Search for the cell housing the specified text and yield its (X, Y) center coordinate. 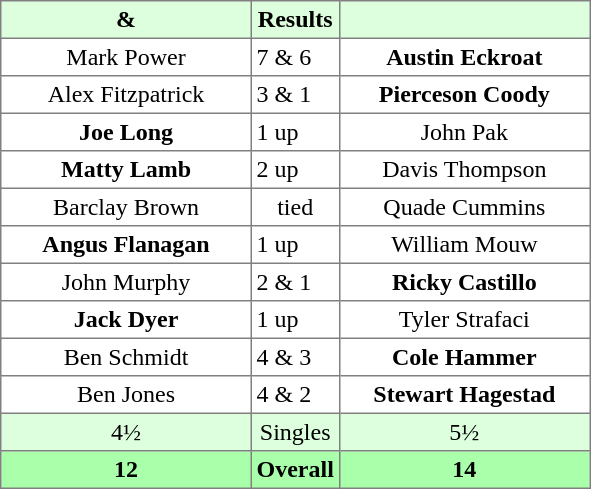
5½ (464, 432)
Matty Lamb (126, 170)
Singles (295, 432)
Ben Jones (126, 395)
4 & 3 (295, 357)
2 up (295, 170)
tied (295, 207)
2 & 1 (295, 282)
Mark Power (126, 57)
Jack Dyer (126, 320)
Ben Schmidt (126, 357)
John Murphy (126, 282)
Angus Flanagan (126, 245)
Quade Cummins (464, 207)
Pierceson Coody (464, 95)
Stewart Hagestad (464, 395)
William Mouw (464, 245)
Davis Thompson (464, 170)
& (126, 20)
Alex Fitzpatrick (126, 95)
7 & 6 (295, 57)
John Pak (464, 132)
Joe Long (126, 132)
4½ (126, 432)
Austin Eckroat (464, 57)
Tyler Strafaci (464, 320)
Results (295, 20)
3 & 1 (295, 95)
Barclay Brown (126, 207)
4 & 2 (295, 395)
Overall (295, 470)
Cole Hammer (464, 357)
Ricky Castillo (464, 282)
14 (464, 470)
12 (126, 470)
